Search for the cell housing the specified text and yield its [X, Y] center coordinate. 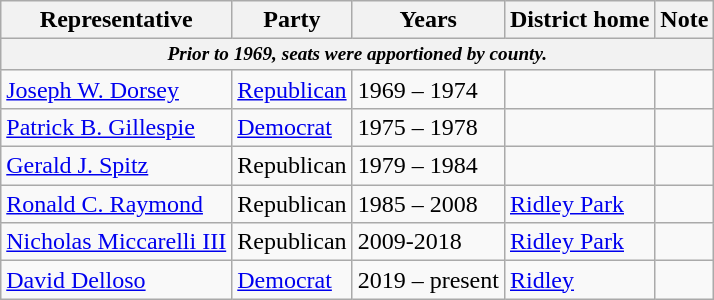
Note [684, 20]
District home [579, 20]
1969 – 1974 [428, 89]
Patrick B. Gillespie [116, 128]
Ronald C. Raymond [116, 204]
Years [428, 20]
Joseph W. Dorsey [116, 89]
Representative [116, 20]
2019 – present [428, 280]
1979 – 1984 [428, 166]
1985 – 2008 [428, 204]
Ridley [579, 280]
Prior to 1969, seats were apportioned by county. [358, 55]
1975 – 1978 [428, 128]
Nicholas Miccarelli III [116, 242]
David Delloso [116, 280]
Party [292, 20]
Gerald J. Spitz [116, 166]
2009-2018 [428, 242]
